Return the [X, Y] coordinate for the center point of the cell that contains the specified text.  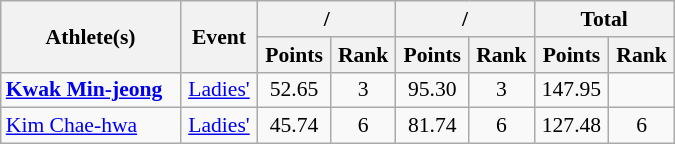
Athlete(s) [91, 36]
81.74 [432, 126]
45.74 [294, 126]
127.48 [572, 126]
Kim Chae-hwa [91, 126]
Event [218, 36]
95.30 [432, 90]
147.95 [572, 90]
Total [604, 19]
52.65 [294, 90]
Kwak Min-jeong [91, 90]
